Provide the (x, y) coordinate of the cell's center where the given text is located.  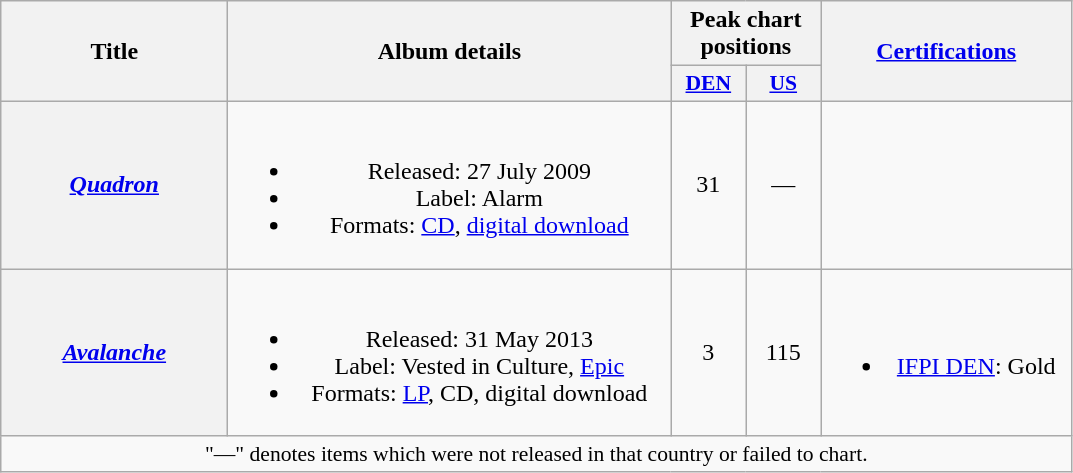
115 (784, 352)
3 (708, 352)
Quadron (114, 184)
Certifications (946, 52)
US (784, 84)
Title (114, 52)
"—" denotes items which were not released in that country or failed to chart. (536, 454)
IFPI DEN: Gold (946, 352)
31 (708, 184)
Peak chart positions (746, 34)
Avalanche (114, 352)
Released: 27 July 2009Label: AlarmFormats: CD, digital download (450, 184)
DEN (708, 84)
— (784, 184)
Released: 31 May 2013Label: Vested in Culture, EpicFormats: LP, CD, digital download (450, 352)
Album details (450, 52)
